Find where the given text appears and provide that cell's center as [x, y] coordinate. 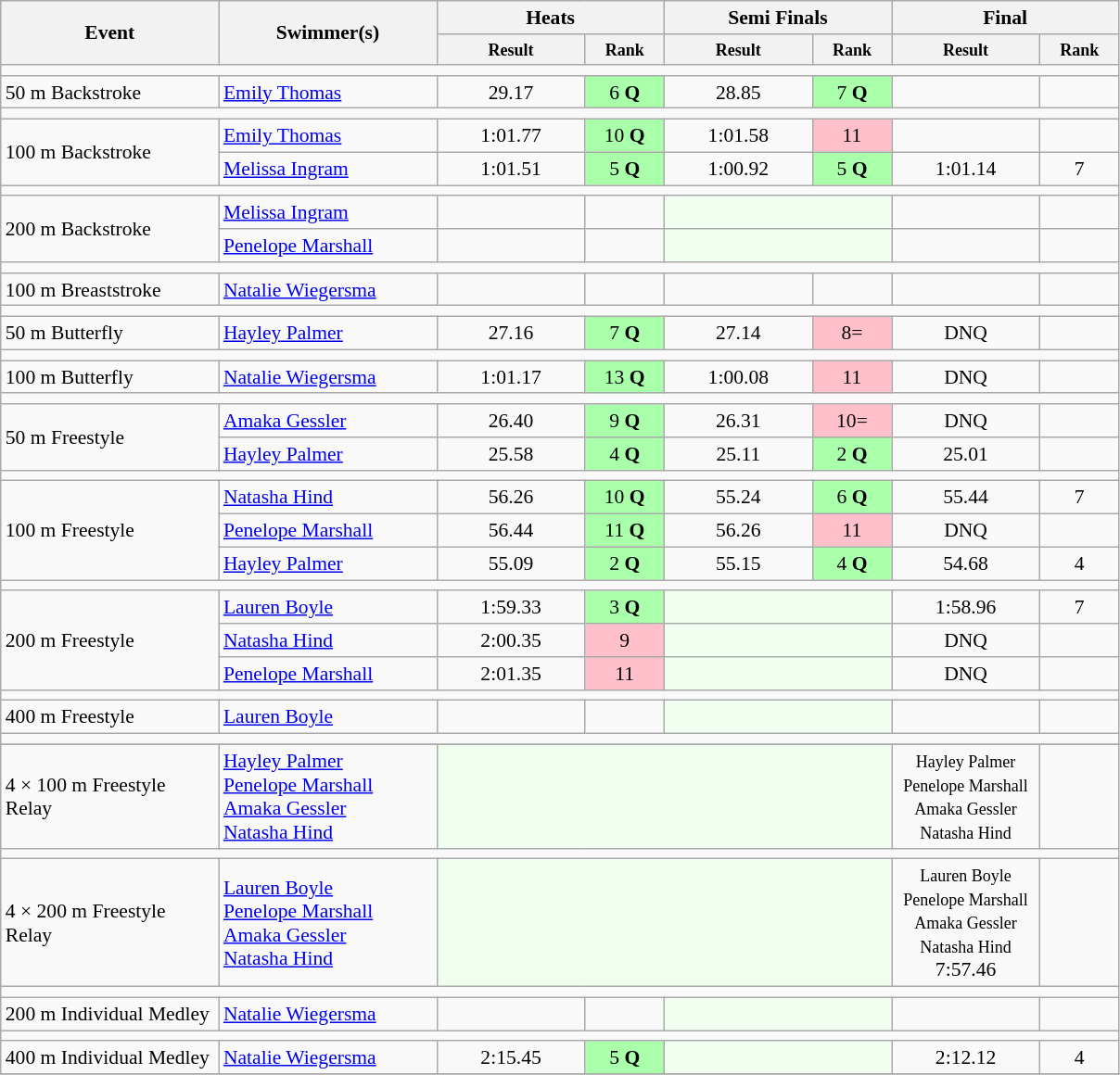
1:01.14 [966, 169]
29.17 [511, 93]
25.01 [966, 454]
400 m Freestyle [109, 717]
Heats [551, 18]
1:59.33 [511, 608]
50 m Backstroke [109, 93]
1:58.96 [966, 608]
4 × 100 m Freestyle Relay [109, 796]
55.24 [738, 498]
1:00.92 [738, 169]
26.40 [511, 421]
200 m Individual Medley [109, 1014]
Final [1005, 18]
13 Q [625, 377]
1:01.51 [511, 169]
400 m Individual Medley [109, 1058]
10= [851, 421]
Lauren BoylePenelope MarshallAmaka GesslerNatasha Hind7:57.46 [966, 923]
Amaka Gessler [328, 421]
100 m Breaststroke [109, 290]
3 Q [625, 608]
11 Q [625, 531]
55.44 [966, 498]
Event [109, 33]
9 Q [625, 421]
100 m Backstroke [109, 152]
100 m Freestyle [109, 530]
26.31 [738, 421]
27.16 [511, 334]
1:01.17 [511, 377]
50 m Freestyle [109, 437]
2:00.35 [511, 640]
2:15.45 [511, 1058]
8= [851, 334]
4 × 200 m Freestyle Relay [109, 923]
Swimmer(s) [328, 33]
56.44 [511, 531]
25.58 [511, 454]
9 [625, 640]
27.14 [738, 334]
28.85 [738, 93]
200 m Backstroke [109, 230]
1:01.77 [511, 136]
2:12.12 [966, 1058]
1:01.58 [738, 136]
55.09 [511, 563]
Lauren BoylePenelope MarshallAmaka GesslerNatasha Hind [328, 923]
2:01.35 [511, 674]
55.15 [738, 563]
1:00.08 [738, 377]
25.11 [738, 454]
54.68 [966, 563]
200 m Freestyle [109, 641]
Semi Finals [777, 18]
100 m Butterfly [109, 377]
50 m Butterfly [109, 334]
